Pinpoint the cell where the given text exists, returning its [X, Y] midpoint coordinate. 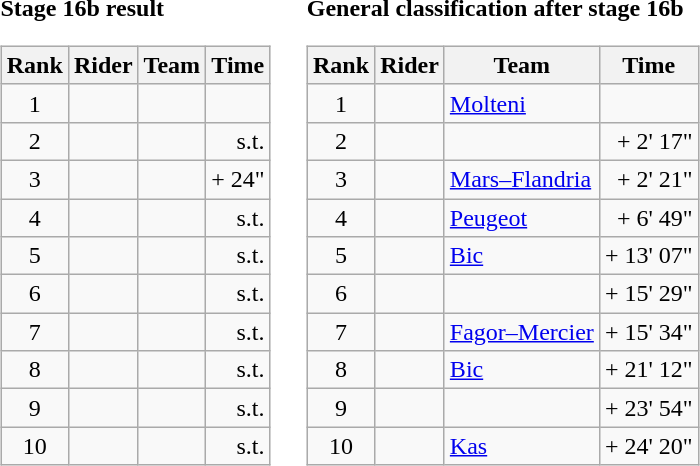
+ 13' 07" [648, 256]
Fagor–Mercier [522, 332]
+ 6' 49" [648, 217]
+ 24' 20" [648, 446]
+ 2' 21" [648, 179]
+ 23' 54" [648, 408]
Molteni [522, 103]
Kas [522, 446]
+ 15' 34" [648, 332]
+ 21' 12" [648, 370]
Peugeot [522, 217]
Mars–Flandria [522, 179]
+ 24" [238, 179]
+ 15' 29" [648, 294]
+ 2' 17" [648, 141]
